From the cell containing the given text, extract its center point as [X, Y] coordinate. 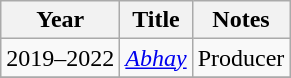
Title [156, 20]
Notes [241, 20]
Producer [241, 58]
Abhay [156, 58]
2019–2022 [60, 58]
Year [60, 20]
